Find where the given text appears and provide that cell's center as [X, Y] coordinate. 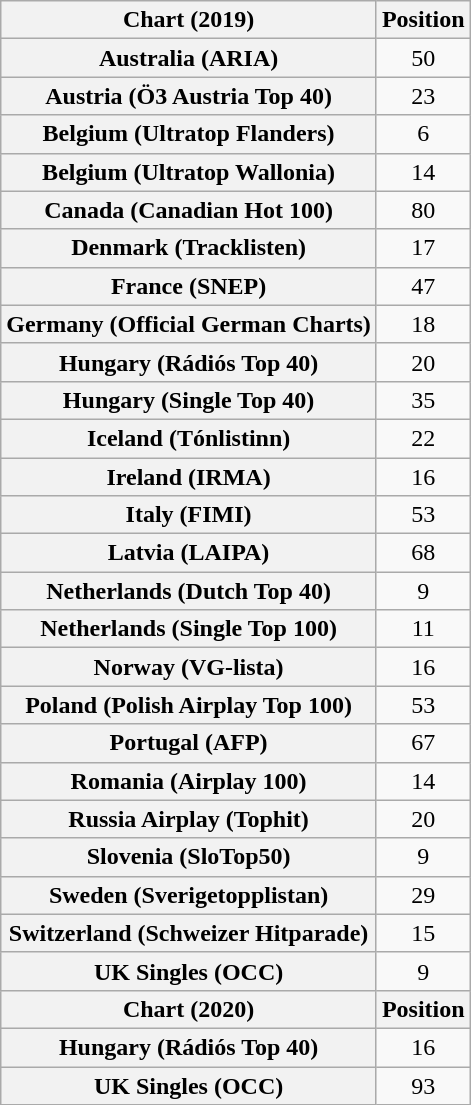
Australia (ARIA) [189, 58]
Hungary (Single Top 40) [189, 400]
Portugal (AFP) [189, 743]
Netherlands (Dutch Top 40) [189, 591]
Poland (Polish Airplay Top 100) [189, 705]
6 [423, 134]
Germany (Official German Charts) [189, 324]
80 [423, 210]
Chart (2020) [189, 1009]
France (SNEP) [189, 286]
50 [423, 58]
Sweden (Sverigetopplistan) [189, 895]
Norway (VG-lista) [189, 667]
Canada (Canadian Hot 100) [189, 210]
47 [423, 286]
Russia Airplay (Tophit) [189, 819]
Denmark (Tracklisten) [189, 248]
Chart (2019) [189, 20]
Slovenia (SloTop50) [189, 857]
Latvia (LAIPA) [189, 553]
68 [423, 553]
Ireland (IRMA) [189, 477]
Belgium (Ultratop Flanders) [189, 134]
23 [423, 96]
22 [423, 438]
67 [423, 743]
18 [423, 324]
Belgium (Ultratop Wallonia) [189, 172]
Iceland (Tónlistinn) [189, 438]
Italy (FIMI) [189, 515]
Switzerland (Schweizer Hitparade) [189, 933]
17 [423, 248]
93 [423, 1085]
Netherlands (Single Top 100) [189, 629]
15 [423, 933]
11 [423, 629]
29 [423, 895]
Austria (Ö3 Austria Top 40) [189, 96]
35 [423, 400]
Romania (Airplay 100) [189, 781]
